Determine the (x, y) coordinate at the center of the cell enclosing the given text.  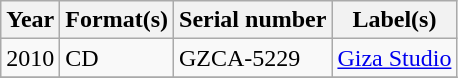
CD (117, 58)
Year (30, 20)
Giza Studio (394, 58)
GZCA-5229 (253, 58)
Label(s) (394, 20)
2010 (30, 58)
Serial number (253, 20)
Format(s) (117, 20)
